Pinpoint the cell where the given text exists, returning its [X, Y] midpoint coordinate. 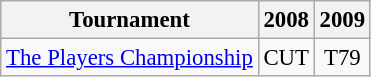
2009 [342, 20]
2008 [286, 20]
Tournament [130, 20]
CUT [286, 58]
The Players Championship [130, 58]
T79 [342, 58]
